Scan for the cell matching the given text and deliver its [x, y] coordinate at center. 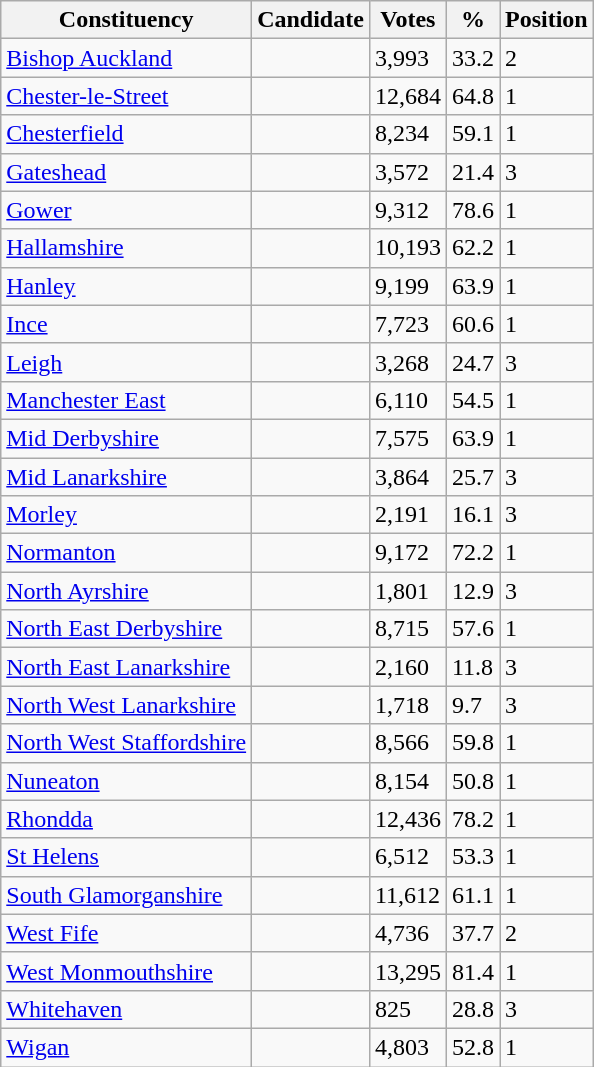
59.1 [472, 134]
28.8 [472, 1009]
Bishop Auckland [126, 58]
9.7 [472, 705]
61.1 [472, 895]
3,864 [408, 477]
Leigh [126, 362]
37.7 [472, 933]
North West Lanarkshire [126, 705]
Nuneaton [126, 781]
10,193 [408, 248]
West Fife [126, 933]
7,723 [408, 324]
South Glamorganshire [126, 895]
Gateshead [126, 172]
16.1 [472, 515]
1,718 [408, 705]
Hallamshire [126, 248]
3,268 [408, 362]
8,715 [408, 629]
Whitehaven [126, 1009]
12.9 [472, 591]
Manchester East [126, 400]
81.4 [472, 971]
12,684 [408, 96]
52.8 [472, 1047]
Morley [126, 515]
50.8 [472, 781]
33.2 [472, 58]
Chesterfield [126, 134]
4,803 [408, 1047]
12,436 [408, 819]
59.8 [472, 743]
62.2 [472, 248]
Ince [126, 324]
Mid Derbyshire [126, 438]
11.8 [472, 667]
6,512 [408, 857]
13,295 [408, 971]
North Ayrshire [126, 591]
825 [408, 1009]
Rhondda [126, 819]
Constituency [126, 20]
Candidate [311, 20]
57.6 [472, 629]
Normanton [126, 553]
4,736 [408, 933]
6,110 [408, 400]
64.8 [472, 96]
7,575 [408, 438]
25.7 [472, 477]
8,154 [408, 781]
Chester-le-Street [126, 96]
2,160 [408, 667]
60.6 [472, 324]
8,234 [408, 134]
Position [547, 20]
53.3 [472, 857]
2,191 [408, 515]
72.2 [472, 553]
Votes [408, 20]
North East Lanarkshire [126, 667]
North East Derbyshire [126, 629]
Gower [126, 210]
78.6 [472, 210]
Mid Lanarkshire [126, 477]
11,612 [408, 895]
Wigan [126, 1047]
North West Staffordshire [126, 743]
54.5 [472, 400]
West Monmouthshire [126, 971]
9,199 [408, 286]
3,993 [408, 58]
Hanley [126, 286]
9,172 [408, 553]
St Helens [126, 857]
1,801 [408, 591]
3,572 [408, 172]
78.2 [472, 819]
24.7 [472, 362]
21.4 [472, 172]
9,312 [408, 210]
% [472, 20]
8,566 [408, 743]
